Extract the (X, Y) coordinate from the center of the cell holding the provided text.  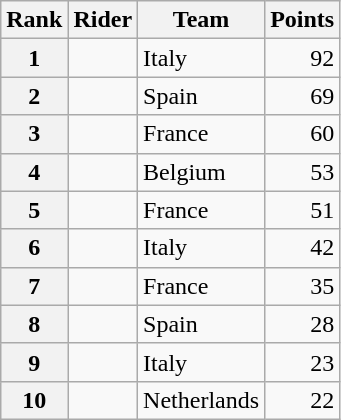
10 (34, 400)
92 (302, 58)
Points (302, 20)
35 (302, 286)
8 (34, 324)
7 (34, 286)
53 (302, 172)
60 (302, 134)
51 (302, 210)
4 (34, 172)
42 (302, 248)
28 (302, 324)
9 (34, 362)
23 (302, 362)
69 (302, 96)
5 (34, 210)
2 (34, 96)
Rank (34, 20)
3 (34, 134)
22 (302, 400)
1 (34, 58)
6 (34, 248)
Rider (103, 20)
Netherlands (202, 400)
Team (202, 20)
Belgium (202, 172)
